Identify which cell holds the provided text, then report its [x, y] central coordinate. 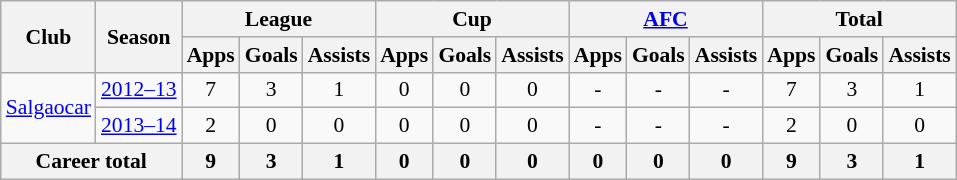
Season [139, 36]
Career total [92, 162]
2013–14 [139, 126]
League [279, 19]
Total [859, 19]
2012–13 [139, 90]
Club [48, 36]
Salgaocar [48, 108]
AFC [666, 19]
Cup [472, 19]
